Capture the cell that displays the provided text and extract its (x, y) central coordinate. 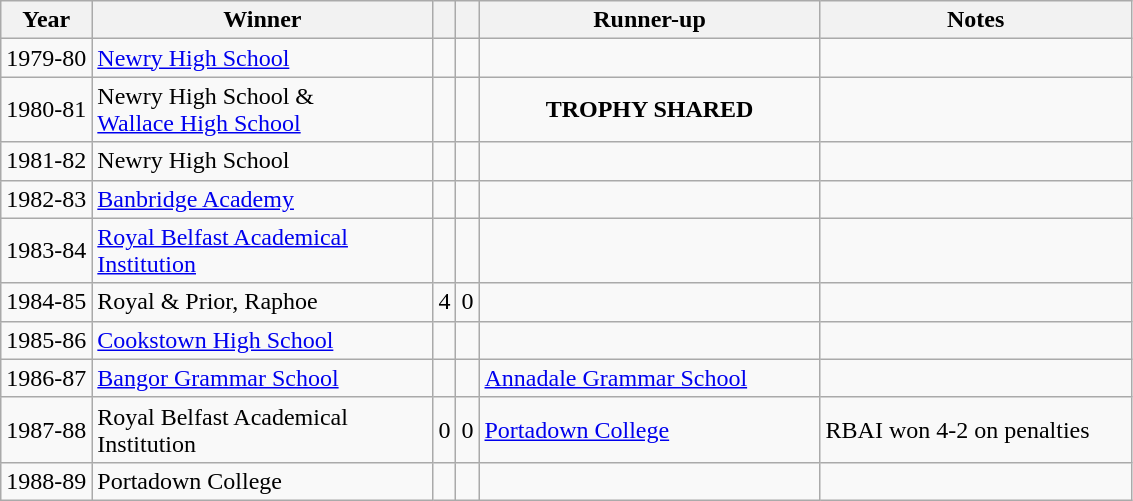
Banbridge Academy (262, 199)
1981-82 (46, 161)
1984-85 (46, 302)
Cookstown High School (262, 340)
Bangor Grammar School (262, 378)
1987-88 (46, 430)
4 (444, 302)
1986-87 (46, 378)
TROPHY SHARED (650, 110)
Newry High School &Wallace High School (262, 110)
RBAI won 4-2 on penalties (976, 430)
Notes (976, 20)
Royal & Prior, Raphoe (262, 302)
1982-83 (46, 199)
1983-84 (46, 250)
1980-81 (46, 110)
Annadale Grammar School (650, 378)
Winner (262, 20)
Year (46, 20)
Runner-up (650, 20)
1988-89 (46, 481)
1985-86 (46, 340)
1979-80 (46, 58)
